Return [X, Y] of the center of cell containing provided text 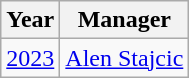
Alen Stajcic [124, 58]
Year [30, 20]
2023 [30, 58]
Manager [124, 20]
